For the text-containing cell, return its midpoint in [X, Y] coordinate format. 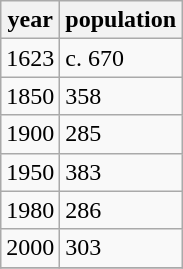
285 [121, 134]
303 [121, 248]
1980 [30, 210]
c. 670 [121, 58]
383 [121, 172]
year [30, 20]
1850 [30, 96]
1900 [30, 134]
358 [121, 96]
2000 [30, 248]
population [121, 20]
1950 [30, 172]
1623 [30, 58]
286 [121, 210]
